Pinpoint the cell where the given text exists, returning its (x, y) midpoint coordinate. 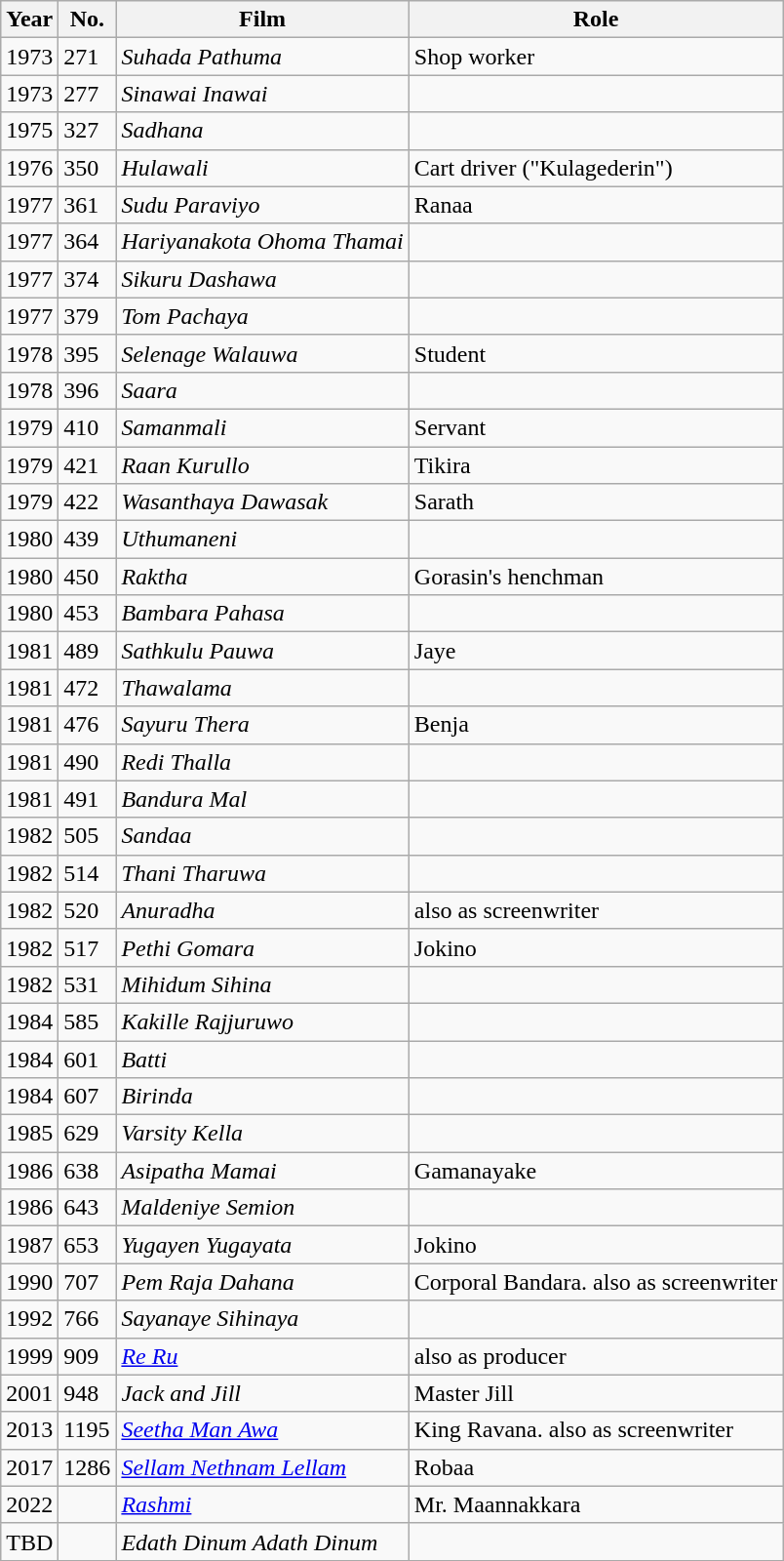
Gorasin's henchman (596, 577)
1990 (29, 1282)
Thani Tharuwa (262, 873)
638 (88, 1171)
364 (88, 242)
Master Jill (596, 1393)
2017 (29, 1467)
Varsity Kella (262, 1134)
Sayanaye Sihinaya (262, 1319)
421 (88, 465)
531 (88, 984)
422 (88, 502)
Pethi Gomara (262, 947)
Servant (596, 427)
Mihidum Sihina (262, 984)
491 (88, 799)
Uthumaneni (262, 540)
also as producer (596, 1356)
Mr. Maannakkara (596, 1504)
Gamanayake (596, 1171)
1987 (29, 1245)
1985 (29, 1134)
Film (262, 20)
Jack and Jill (262, 1393)
Corporal Bandara. also as screenwriter (596, 1282)
Sadhana (262, 131)
505 (88, 836)
1976 (29, 168)
Edath Dinum Adath Dinum (262, 1541)
517 (88, 947)
453 (88, 614)
Raan Kurullo (262, 465)
Maldeniye Semion (262, 1208)
1195 (88, 1430)
607 (88, 1097)
Yugayen Yugayata (262, 1245)
514 (88, 873)
Selenage Walauwa (262, 353)
1992 (29, 1319)
490 (88, 762)
472 (88, 688)
Hulawali (262, 168)
Benja (596, 725)
948 (88, 1393)
Sarath (596, 502)
643 (88, 1208)
379 (88, 316)
Anuradha (262, 910)
396 (88, 390)
Student (596, 353)
also as screenwriter (596, 910)
Wasanthaya Dawasak (262, 502)
2013 (29, 1430)
Redi Thalla (262, 762)
520 (88, 910)
Seetha Man Awa (262, 1430)
350 (88, 168)
1286 (88, 1467)
Bambara Pahasa (262, 614)
Role (596, 20)
Tikira (596, 465)
Jaye (596, 651)
Sayuru Thera (262, 725)
Rashmi (262, 1504)
Robaa (596, 1467)
Thawalama (262, 688)
Sudu Paraviyo (262, 205)
707 (88, 1282)
395 (88, 353)
Sinawai Inawai (262, 94)
Re Ru (262, 1356)
277 (88, 94)
Asipatha Mamai (262, 1171)
1999 (29, 1356)
Tom Pachaya (262, 316)
2001 (29, 1393)
Raktha (262, 577)
Year (29, 20)
585 (88, 1021)
1975 (29, 131)
476 (88, 725)
410 (88, 427)
Sikuru Dashawa (262, 279)
653 (88, 1245)
Sandaa (262, 836)
2022 (29, 1504)
Shop worker (596, 57)
271 (88, 57)
Ranaa (596, 205)
King Ravana. also as screenwriter (596, 1430)
Batti (262, 1059)
Saara (262, 390)
Pem Raja Dahana (262, 1282)
450 (88, 577)
327 (88, 131)
Hariyanakota Ohoma Thamai (262, 242)
Birinda (262, 1097)
629 (88, 1134)
TBD (29, 1541)
Cart driver ("Kulagederin") (596, 168)
No. (88, 20)
374 (88, 279)
Sathkulu Pauwa (262, 651)
Kakille Rajjuruwo (262, 1021)
Bandura Mal (262, 799)
489 (88, 651)
361 (88, 205)
Suhada Pathuma (262, 57)
Sellam Nethnam Lellam (262, 1467)
909 (88, 1356)
601 (88, 1059)
439 (88, 540)
766 (88, 1319)
Samanmali (262, 427)
